Pinpoint the cell where the given text exists, returning its (X, Y) midpoint coordinate. 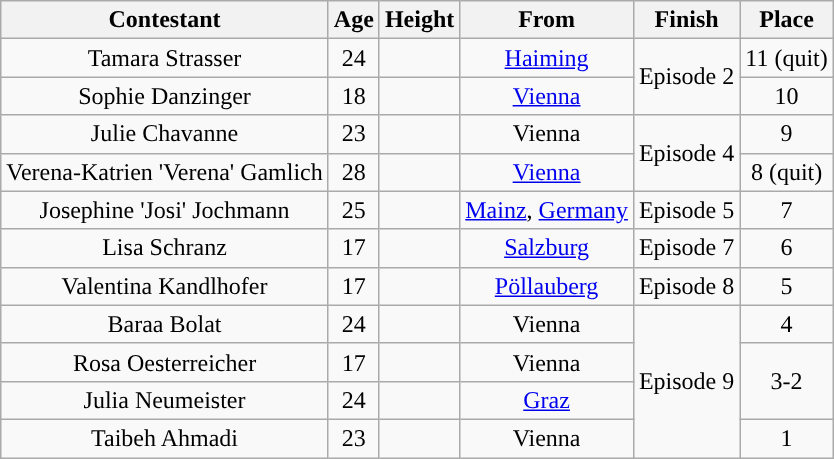
Sophie Danzinger (165, 96)
Height (419, 20)
18 (354, 96)
Episode 9 (686, 381)
Episode 5 (686, 210)
From (547, 20)
1 (786, 438)
Mainz, Germany (547, 210)
Episode 2 (686, 77)
8 (quit) (786, 172)
Rosa Oesterreicher (165, 362)
Finish (686, 20)
Graz (547, 400)
Valentina Kandlhofer (165, 286)
10 (786, 96)
Julie Chavanne (165, 134)
Contestant (165, 20)
Haiming (547, 58)
Tamara Strasser (165, 58)
Episode 7 (686, 248)
Salzburg (547, 248)
3-2 (786, 381)
7 (786, 210)
Pöllauberg (547, 286)
Baraa Bolat (165, 324)
Episode 8 (686, 286)
Verena-Katrien 'Verena' Gamlich (165, 172)
5 (786, 286)
9 (786, 134)
Age (354, 20)
Taibeh Ahmadi (165, 438)
4 (786, 324)
Lisa Schranz (165, 248)
11 (quit) (786, 58)
Episode 4 (686, 153)
25 (354, 210)
28 (354, 172)
6 (786, 248)
Josephine 'Josi' Jochmann (165, 210)
Julia Neumeister (165, 400)
Place (786, 20)
